Extract the (X, Y) coordinate from the center of the cell holding the provided text.  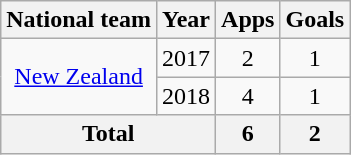
Year (186, 20)
4 (248, 96)
2017 (186, 58)
Apps (248, 20)
Goals (315, 20)
2018 (186, 96)
6 (248, 134)
National team (79, 20)
New Zealand (79, 77)
Total (108, 134)
